Find where the given text appears and provide that cell's center as (X, Y) coordinate. 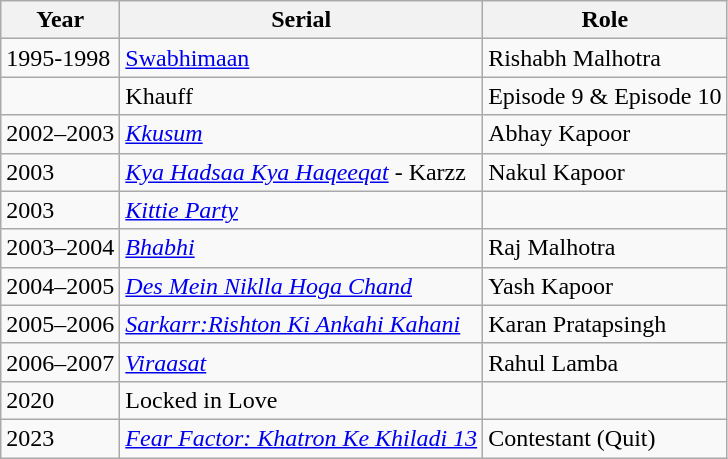
Kittie Party (302, 210)
Raj Malhotra (605, 248)
Rahul Lamba (605, 362)
Contestant (Quit) (605, 438)
Khauff (302, 96)
2003–2004 (60, 248)
Kya Hadsaa Kya Haqeeqat - Karzz (302, 172)
2006–2007 (60, 362)
Kkusum (302, 134)
Viraasat (302, 362)
Role (605, 20)
Sarkarr:Rishton Ki Ankahi Kahani (302, 324)
Serial (302, 20)
2005–2006 (60, 324)
Swabhimaan (302, 58)
Abhay Kapoor (605, 134)
Episode 9 & Episode 10 (605, 96)
1995-1998 (60, 58)
2023 (60, 438)
Rishabh Malhotra (605, 58)
Locked in Love (302, 400)
Nakul Kapoor (605, 172)
Des Mein Niklla Hoga Chand (302, 286)
2002–2003 (60, 134)
2004–2005 (60, 286)
Yash Kapoor (605, 286)
Karan Pratapsingh (605, 324)
2020 (60, 400)
Bhabhi (302, 248)
Year (60, 20)
Fear Factor: Khatron Ke Khiladi 13 (302, 438)
